Provide the [X, Y] coordinate of the cell's center where the given text is located.  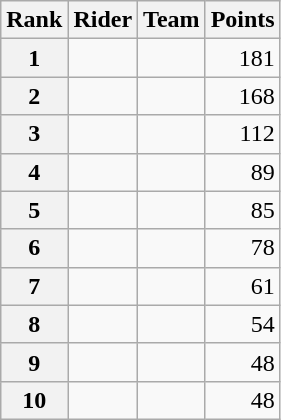
61 [242, 286]
2 [34, 96]
Points [242, 20]
9 [34, 362]
168 [242, 96]
4 [34, 172]
1 [34, 58]
5 [34, 210]
54 [242, 324]
89 [242, 172]
Team [172, 20]
112 [242, 134]
Rank [34, 20]
8 [34, 324]
Rider [103, 20]
10 [34, 400]
7 [34, 286]
3 [34, 134]
85 [242, 210]
78 [242, 248]
181 [242, 58]
6 [34, 248]
